Output the (X, Y) coordinate of the center of the cell containing the given text.  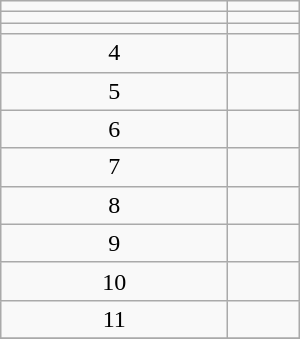
4 (114, 53)
7 (114, 167)
5 (114, 91)
10 (114, 281)
6 (114, 129)
11 (114, 319)
9 (114, 243)
8 (114, 205)
